Provide the (x, y) coordinate of the cell's center where the given text is located.  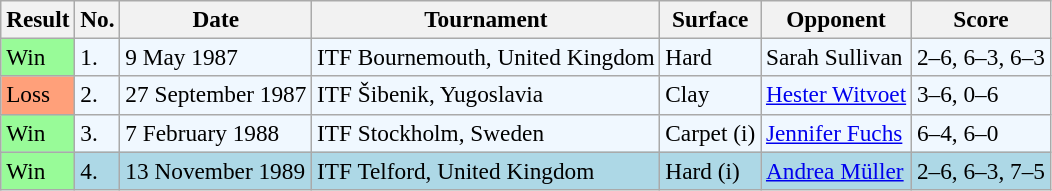
Result (38, 19)
13 November 1989 (216, 170)
Date (216, 19)
7 February 1988 (216, 133)
Hard (i) (710, 170)
Jennifer Fuchs (836, 133)
Tournament (486, 19)
Surface (710, 19)
Opponent (836, 19)
1. (98, 57)
27 September 1987 (216, 95)
Clay (710, 95)
Score (982, 19)
No. (98, 19)
ITF Telford, United Kingdom (486, 170)
Hester Witvoet (836, 95)
6–4, 6–0 (982, 133)
Hard (710, 57)
2. (98, 95)
Carpet (i) (710, 133)
9 May 1987 (216, 57)
3–6, 0–6 (982, 95)
ITF Stockholm, Sweden (486, 133)
ITF Šibenik, Yugoslavia (486, 95)
Andrea Müller (836, 170)
Loss (38, 95)
3. (98, 133)
Sarah Sullivan (836, 57)
ITF Bournemouth, United Kingdom (486, 57)
2–6, 6–3, 7–5 (982, 170)
2–6, 6–3, 6–3 (982, 57)
4. (98, 170)
